From the cell containing the given text, extract its center point as [X, Y] coordinate. 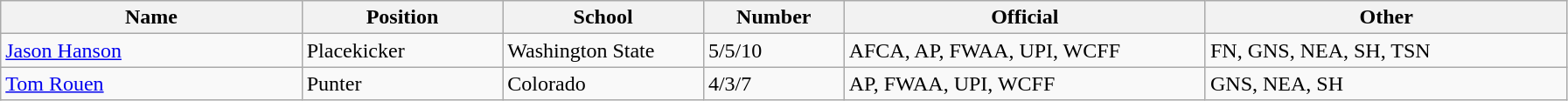
School [603, 17]
Placekicker [402, 50]
Name [151, 17]
Washington State [603, 50]
FN, GNS, NEA, SH, TSN [1385, 50]
GNS, NEA, SH [1385, 84]
Position [402, 17]
Colorado [603, 84]
Official [1025, 17]
5/5/10 [773, 50]
Tom Rouen [151, 84]
Jason Hanson [151, 50]
Number [773, 17]
AP, FWAA, UPI, WCFF [1025, 84]
AFCA, AP, FWAA, UPI, WCFF [1025, 50]
Other [1385, 17]
4/3/7 [773, 84]
Punter [402, 84]
